From the cell containing the given text, extract its center point as [x, y] coordinate. 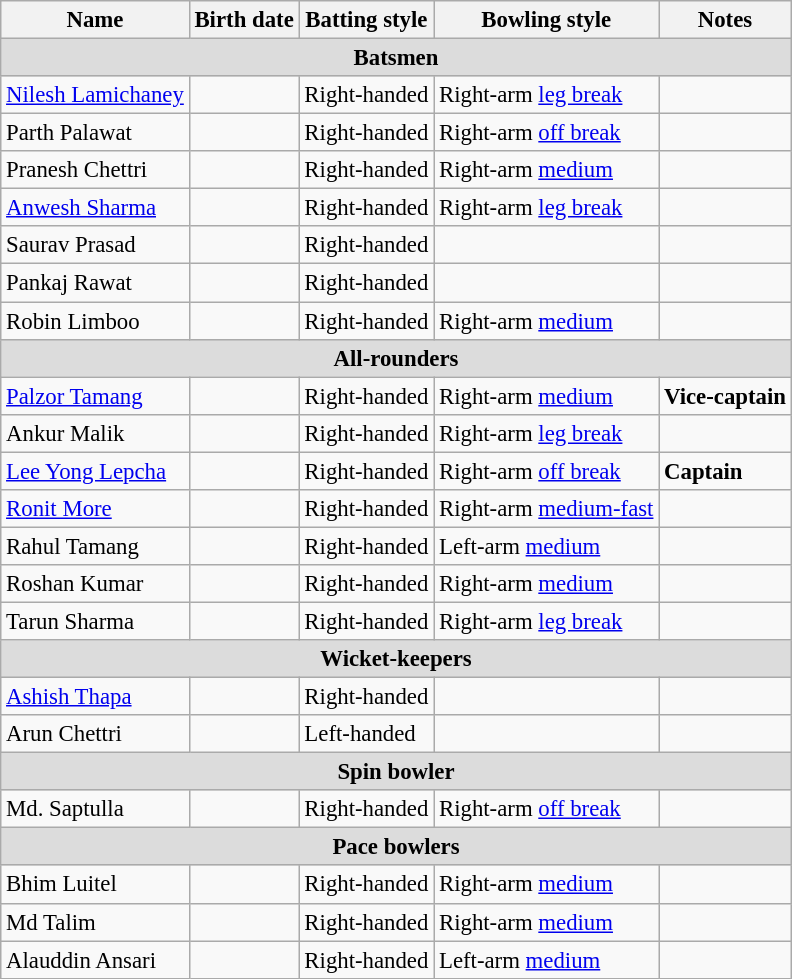
Alauddin Ansari [95, 960]
Anwesh Sharma [95, 208]
Right-arm medium-fast [546, 509]
Arun Chettri [95, 734]
Batting style [366, 20]
Left-handed [366, 734]
Ashish Thapa [95, 697]
Notes [725, 20]
Vice-captain [725, 396]
Wicket-keepers [396, 659]
Parth Palawat [95, 133]
Robin Limboo [95, 321]
Batsmen [396, 58]
Name [95, 20]
Palzor Tamang [95, 396]
Lee Yong Lepcha [95, 471]
Md Talim [95, 922]
Tarun Sharma [95, 621]
Md. Saptulla [95, 809]
Ankur Malik [95, 433]
Pace bowlers [396, 847]
Birth date [244, 20]
Nilesh Lamichaney [95, 95]
Rahul Tamang [95, 546]
Spin bowler [396, 772]
Captain [725, 471]
Bhim Luitel [95, 885]
Pranesh Chettri [95, 170]
Ronit More [95, 509]
Roshan Kumar [95, 584]
Saurav Prasad [95, 245]
Pankaj Rawat [95, 283]
All-rounders [396, 358]
Bowling style [546, 20]
